Find where the given text appears and provide that cell's center as [x, y] coordinate. 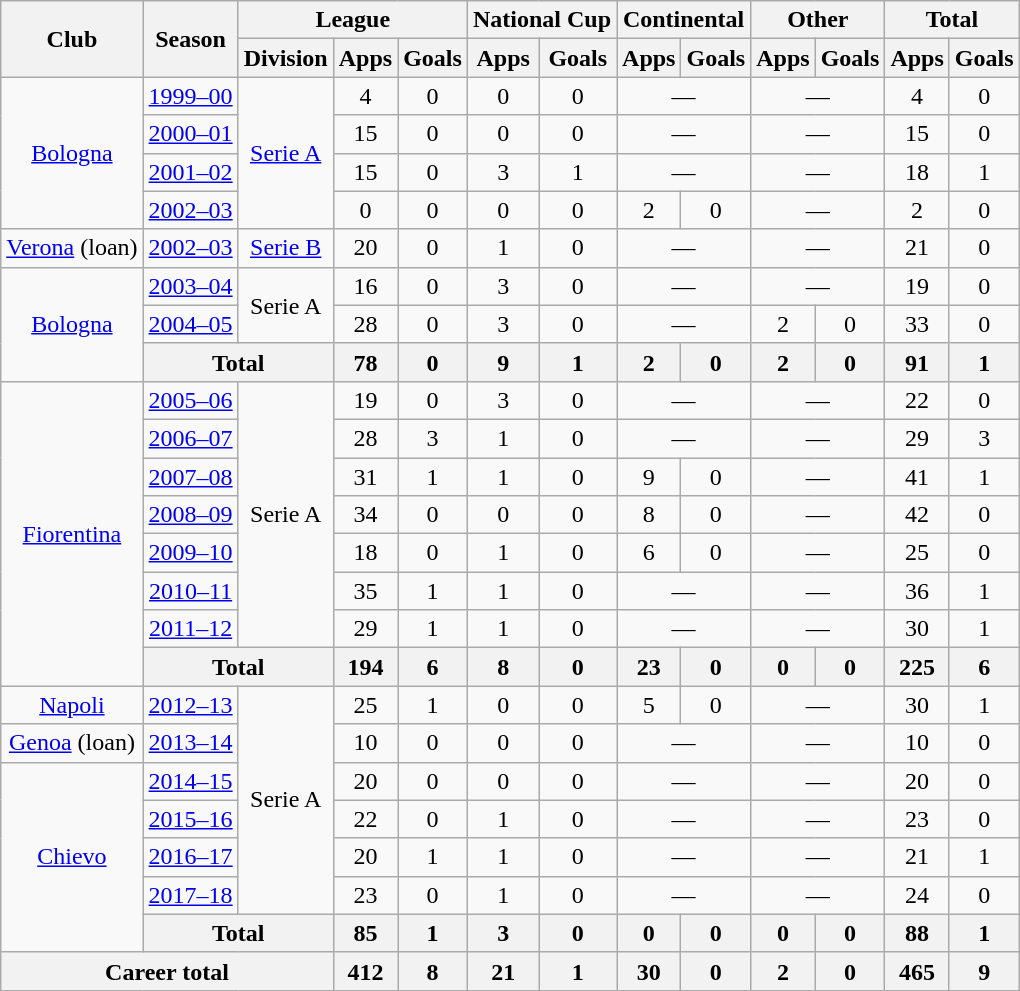
2012–13 [190, 705]
Career total [167, 971]
225 [917, 667]
42 [917, 515]
88 [917, 933]
36 [917, 591]
2006–07 [190, 438]
78 [365, 362]
34 [365, 515]
2013–14 [190, 743]
1999–00 [190, 96]
5 [649, 705]
16 [365, 286]
Chievo [72, 857]
2009–10 [190, 553]
Other [818, 20]
Genoa (loan) [72, 743]
2003–04 [190, 286]
33 [917, 324]
Season [190, 39]
Fiorentina [72, 533]
24 [917, 895]
2000–01 [190, 134]
2016–17 [190, 857]
Continental [684, 20]
2015–16 [190, 819]
2005–06 [190, 400]
194 [365, 667]
2010–11 [190, 591]
Napoli [72, 705]
Club [72, 39]
91 [917, 362]
2017–18 [190, 895]
2011–12 [190, 629]
League [352, 20]
Division [286, 58]
2007–08 [190, 477]
2014–15 [190, 781]
85 [365, 933]
Verona (loan) [72, 248]
41 [917, 477]
Serie B [286, 248]
2001–02 [190, 172]
35 [365, 591]
National Cup [542, 20]
2004–05 [190, 324]
465 [917, 971]
31 [365, 477]
2008–09 [190, 515]
412 [365, 971]
